Locate the cell with the specified text and output its (x, y) center coordinate. 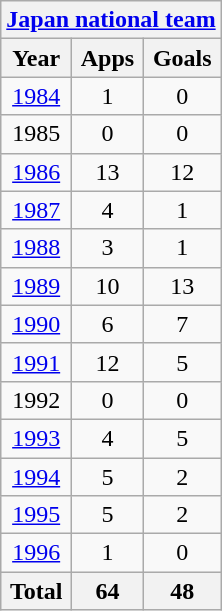
1992 (36, 400)
1987 (36, 210)
10 (108, 286)
1990 (36, 324)
1984 (36, 96)
Total (36, 591)
1988 (36, 248)
Japan national team (111, 20)
Year (36, 58)
1996 (36, 553)
1986 (36, 172)
7 (182, 324)
48 (182, 591)
1985 (36, 134)
1993 (36, 438)
1994 (36, 477)
Goals (182, 58)
6 (108, 324)
3 (108, 248)
64 (108, 591)
1991 (36, 362)
Apps (108, 58)
1995 (36, 515)
1989 (36, 286)
